From the cell containing the given text, extract its center point as (X, Y) coordinate. 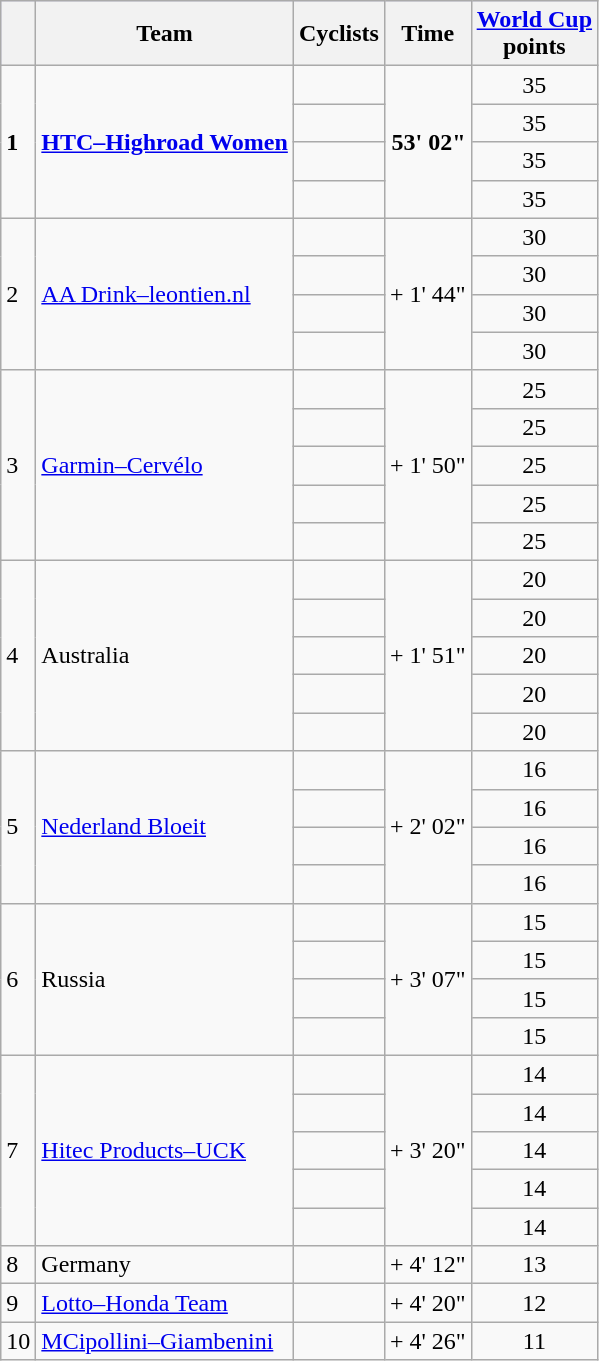
Australia (165, 656)
+ 1' 51" (428, 656)
8 (18, 1265)
5 (18, 827)
11 (534, 1341)
12 (534, 1303)
+ 4' 20" (428, 1303)
Nederland Bloeit (165, 827)
Lotto–Honda Team (165, 1303)
Garmin–Cervélo (165, 465)
6 (18, 979)
Germany (165, 1265)
10 (18, 1341)
9 (18, 1303)
1 (18, 142)
Time (428, 34)
+ 3' 07" (428, 979)
+ 1' 50" (428, 465)
7 (18, 1150)
+ 3' 20" (428, 1150)
Hitec Products–UCK (165, 1150)
AA Drink–leontien.nl (165, 294)
+ 2' 02" (428, 827)
Team (165, 34)
3 (18, 465)
+ 4' 12" (428, 1265)
13 (534, 1265)
+ 1' 44" (428, 294)
4 (18, 656)
53' 02" (428, 142)
MCipollini–Giambenini (165, 1341)
World Cuppoints (534, 34)
Cyclists (338, 34)
HTC–Highroad Women (165, 142)
+ 4' 26" (428, 1341)
Russia (165, 979)
2 (18, 294)
